Determine the (X, Y) coordinate at the center of the cell enclosing the given text.  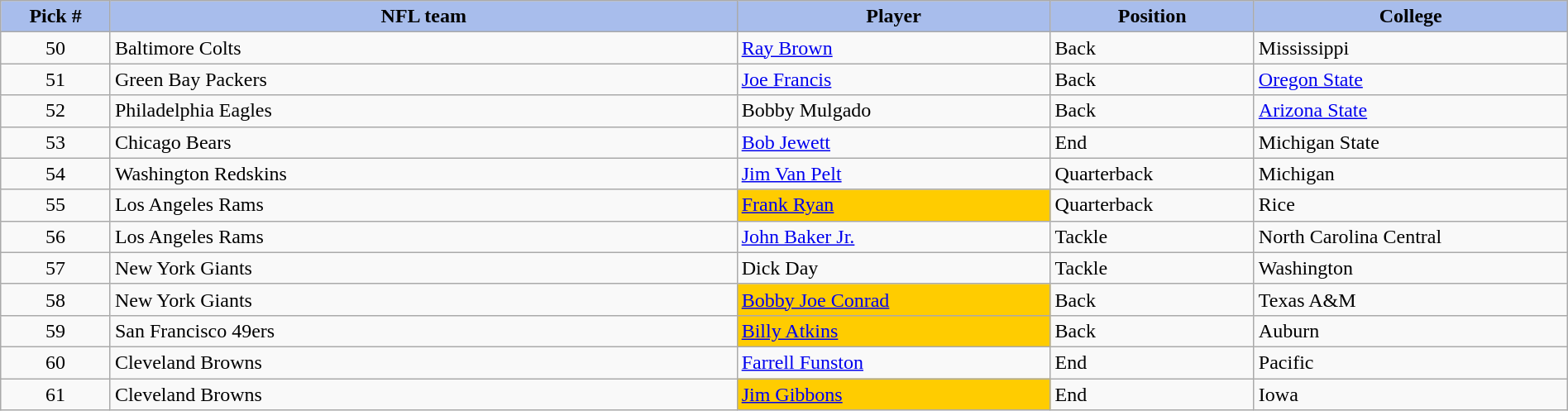
Oregon State (1411, 79)
North Carolina Central (1411, 237)
56 (56, 237)
Mississippi (1411, 48)
Washington (1411, 268)
San Francisco 49ers (423, 331)
54 (56, 174)
Bobby Joe Conrad (893, 299)
Michigan State (1411, 142)
Joe Francis (893, 79)
58 (56, 299)
Chicago Bears (423, 142)
Farrell Funston (893, 362)
Arizona State (1411, 111)
Player (893, 17)
Jim Van Pelt (893, 174)
College (1411, 17)
Pick # (56, 17)
Philadelphia Eagles (423, 111)
Washington Redskins (423, 174)
Pacific (1411, 362)
Frank Ryan (893, 205)
Bobby Mulgado (893, 111)
Iowa (1411, 394)
Auburn (1411, 331)
Position (1152, 17)
NFL team (423, 17)
55 (56, 205)
Ray Brown (893, 48)
50 (56, 48)
Green Bay Packers (423, 79)
Jim Gibbons (893, 394)
Michigan (1411, 174)
John Baker Jr. (893, 237)
Baltimore Colts (423, 48)
Bob Jewett (893, 142)
60 (56, 362)
59 (56, 331)
Texas A&M (1411, 299)
Billy Atkins (893, 331)
57 (56, 268)
Dick Day (893, 268)
53 (56, 142)
52 (56, 111)
51 (56, 79)
Rice (1411, 205)
61 (56, 394)
